Capture the cell that displays the provided text and extract its [X, Y] central coordinate. 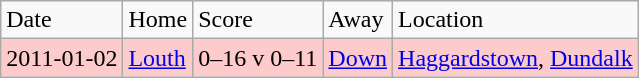
0–16 v 0–11 [258, 58]
Location [516, 20]
Away [358, 20]
Haggardstown, Dundalk [516, 58]
Score [258, 20]
Louth [158, 58]
Date [62, 20]
Home [158, 20]
2011-01-02 [62, 58]
Down [358, 58]
